From the cell containing the given text, extract its center point as [x, y] coordinate. 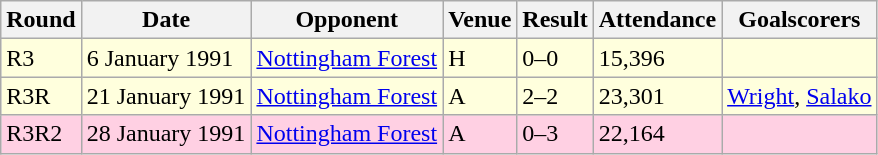
21 January 1991 [166, 96]
Result [555, 20]
Venue [480, 20]
R3 [41, 58]
Goalscorers [800, 20]
H [480, 58]
Opponent [347, 20]
R3R [41, 96]
0–0 [555, 58]
Round [41, 20]
2–2 [555, 96]
Date [166, 20]
0–3 [555, 134]
22,164 [657, 134]
23,301 [657, 96]
R3R2 [41, 134]
Wright, Salako [800, 96]
6 January 1991 [166, 58]
Attendance [657, 20]
15,396 [657, 58]
28 January 1991 [166, 134]
